Pinpoint the cell where the given text exists, returning its [X, Y] midpoint coordinate. 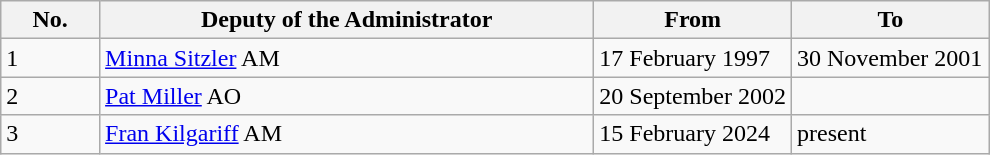
Minna Sitzler AM [347, 58]
1 [50, 58]
From [693, 20]
Fran Kilgariff AM [347, 134]
Deputy of the Administrator [347, 20]
17 February 1997 [693, 58]
2 [50, 96]
15 February 2024 [693, 134]
3 [50, 134]
30 November 2001 [891, 58]
present [891, 134]
To [891, 20]
20 September 2002 [693, 96]
No. [50, 20]
Pat Miller AO [347, 96]
